Provide the (X, Y) coordinate of the cell's center where the given text is located.  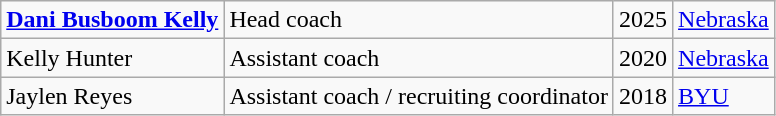
2025 (642, 20)
Kelly Hunter (112, 58)
Dani Busboom Kelly (112, 20)
Jaylen Reyes (112, 96)
Assistant coach (419, 58)
BYU (724, 96)
2020 (642, 58)
Assistant coach / recruiting coordinator (419, 96)
2018 (642, 96)
Head coach (419, 20)
